Extract the (X, Y) coordinate from the center of the cell holding the provided text.  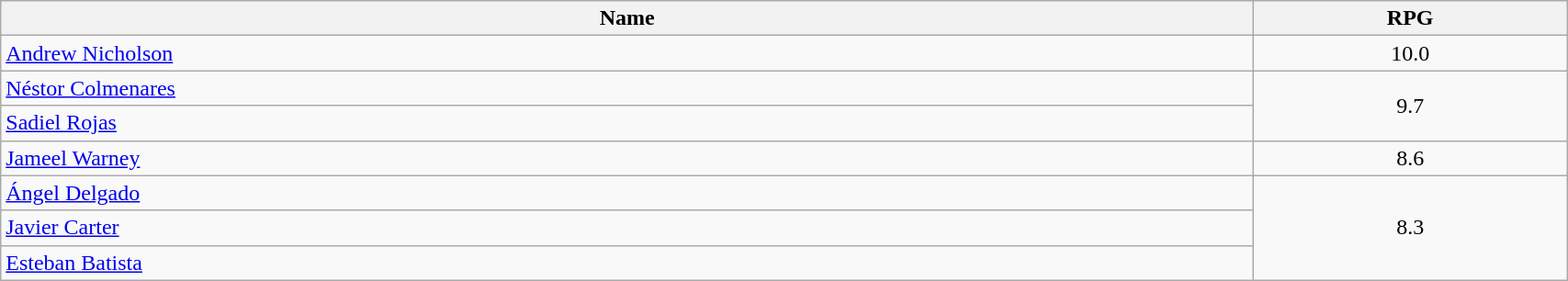
Ángel Delgado (627, 193)
Andrew Nicholson (627, 53)
Esteban Batista (627, 263)
Javier Carter (627, 228)
Sadiel Rojas (627, 123)
RPG (1411, 18)
Jameel Warney (627, 158)
Name (627, 18)
Néstor Colmenares (627, 88)
8.6 (1411, 158)
8.3 (1411, 228)
9.7 (1411, 106)
10.0 (1411, 53)
